Pinpoint the cell where the given text exists, returning its (x, y) midpoint coordinate. 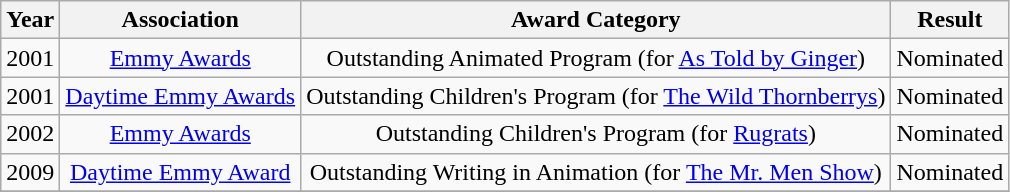
Outstanding Animated Program (for As Told by Ginger) (596, 58)
Daytime Emmy Award (180, 172)
Award Category (596, 20)
2002 (30, 134)
Association (180, 20)
Outstanding Writing in Animation (for The Mr. Men Show) (596, 172)
Daytime Emmy Awards (180, 96)
Year (30, 20)
Outstanding Children's Program (for Rugrats) (596, 134)
Result (950, 20)
Outstanding Children's Program (for The Wild Thornberrys) (596, 96)
2009 (30, 172)
